Provide the [x, y] coordinate of the cell's center where the given text is located.  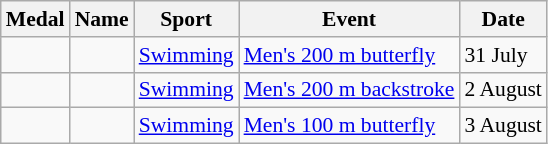
2 August [502, 90]
Medal [36, 19]
3 August [502, 126]
Men's 200 m backstroke [350, 90]
Men's 200 m butterfly [350, 55]
Date [502, 19]
Name [102, 19]
Men's 100 m butterfly [350, 126]
31 July [502, 55]
Sport [186, 19]
Event [350, 19]
